Detect which cell encompasses the target text, then output its [X, Y] center coordinate. 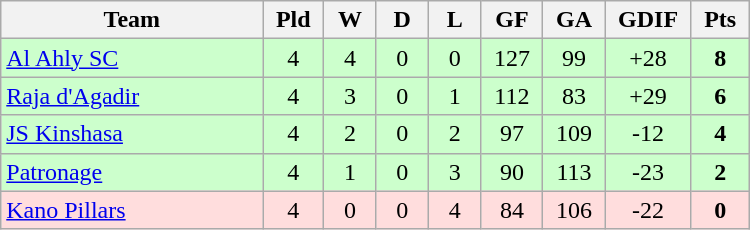
+29 [648, 96]
84 [512, 210]
GF [512, 20]
Team [132, 20]
Raja d'Agadir [132, 96]
-12 [648, 134]
JS Kinshasa [132, 134]
106 [574, 210]
99 [574, 58]
Al Ahly SC [132, 58]
6 [720, 96]
127 [512, 58]
90 [512, 172]
83 [574, 96]
112 [512, 96]
8 [720, 58]
113 [574, 172]
+28 [648, 58]
GA [574, 20]
-22 [648, 210]
97 [512, 134]
Pts [720, 20]
D [402, 20]
Patronage [132, 172]
Kano Pillars [132, 210]
Pld [294, 20]
L [454, 20]
W [350, 20]
109 [574, 134]
-23 [648, 172]
GDIF [648, 20]
